Determine the (x, y) coordinate at the center of the cell enclosing the given text.  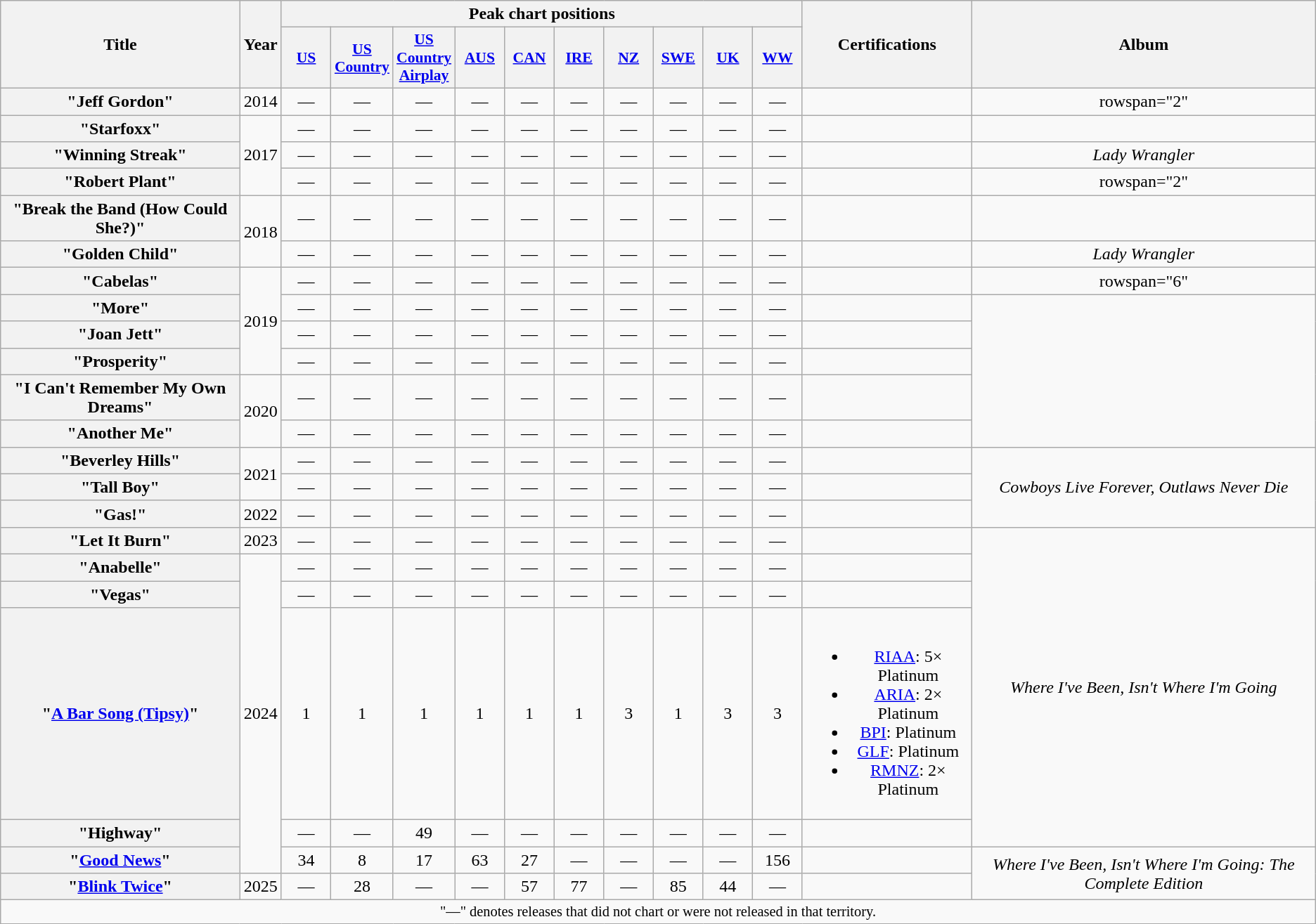
US (307, 58)
UK (728, 58)
27 (530, 860)
"A Bar Song (Tipsy)" (120, 714)
"More" (120, 308)
"Prosperity" (120, 361)
"Vegas" (120, 594)
"Highway" (120, 833)
28 (362, 887)
34 (307, 860)
"Good News" (120, 860)
"Gas!" (120, 514)
156 (778, 860)
2014 (260, 101)
"Robert Plant" (120, 182)
2021 (260, 474)
AUS (479, 58)
49 (424, 833)
CAN (530, 58)
US Country (362, 58)
"Cabelas" (120, 281)
2020 (260, 410)
Where I've Been, Isn't Where I'm Going (1143, 687)
"Golden Child" (120, 254)
"Joan Jett" (120, 334)
Year (260, 45)
"Anabelle" (120, 567)
Title (120, 45)
63 (479, 860)
WW (778, 58)
Where I've Been, Isn't Where I'm Going: The Complete Edition (1143, 873)
77 (579, 887)
2019 (260, 321)
17 (424, 860)
"Jeff Gordon" (120, 101)
"Beverley Hills" (120, 460)
"Starfoxx" (120, 129)
"Break the Band (How Could She?)" (120, 218)
57 (530, 887)
"I Can't Remember My Own Dreams" (120, 398)
Cowboys Live Forever, Outlaws Never Die (1143, 487)
"Another Me" (120, 434)
2022 (260, 514)
US Country Airplay (424, 58)
2025 (260, 887)
"Winning Streak" (120, 155)
rowspan="6" (1143, 281)
85 (678, 887)
Certifications (887, 45)
Album (1143, 45)
NZ (628, 58)
2024 (260, 713)
2018 (260, 232)
"Tall Boy" (120, 487)
"—" denotes releases that did not chart or were not released in that territory. (658, 912)
Peak chart positions (541, 14)
2023 (260, 540)
SWE (678, 58)
"Blink Twice" (120, 887)
IRE (579, 58)
44 (728, 887)
2017 (260, 155)
8 (362, 860)
RIAA: 5× PlatinumARIA: 2× PlatinumBPI: PlatinumGLF: PlatinumRMNZ: 2× Platinum (887, 714)
"Let It Burn" (120, 540)
